Return the [X, Y] coordinate for the center point of the cell that contains the specified text.  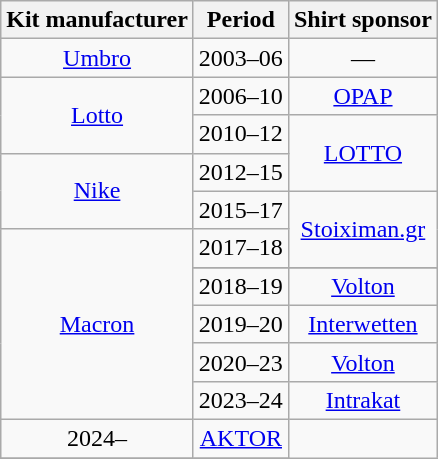
LOTTO [362, 153]
2015–17 [240, 210]
Macron [98, 324]
ΑKTOR [240, 438]
2019–20 [240, 324]
Intrakat [362, 400]
2012–15 [240, 172]
— [362, 58]
OPAP [362, 96]
2024– [98, 438]
Nike [98, 191]
Stoiximan.gr [362, 229]
2018–19 [240, 286]
2003–06 [240, 58]
2017–18 [240, 248]
2020–23 [240, 362]
Lotto [98, 115]
2006–10 [240, 96]
2010–12 [240, 134]
2023–24 [240, 400]
Interwetten [362, 324]
Period [240, 20]
Kit manufacturer [98, 20]
Shirt sponsor [362, 20]
Umbro [98, 58]
